Output the [x, y] coordinate of the center of the cell containing the given text.  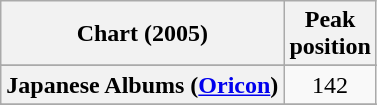
142 [330, 85]
Peakposition [330, 34]
Chart (2005) [142, 34]
Japanese Albums (Oricon) [142, 85]
